Capture the cell that displays the provided text and extract its (X, Y) central coordinate. 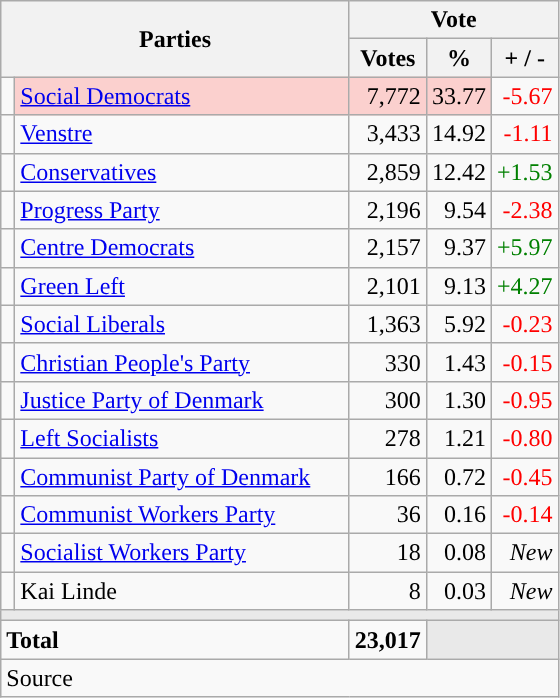
23,017 (388, 640)
36 (388, 515)
1.43 (458, 362)
8 (388, 591)
300 (388, 400)
Social Liberals (182, 324)
33.77 (458, 96)
Socialist Workers Party (182, 553)
1.21 (458, 438)
Vote (454, 20)
Communist Party of Denmark (182, 477)
Venstre (182, 134)
-0.80 (524, 438)
-0.15 (524, 362)
Votes (388, 58)
% (458, 58)
Progress Party (182, 210)
2,859 (388, 172)
Communist Workers Party (182, 515)
Justice Party of Denmark (182, 400)
-0.45 (524, 477)
Christian People's Party (182, 362)
2,157 (388, 248)
1.30 (458, 400)
2,196 (388, 210)
-0.95 (524, 400)
-5.67 (524, 96)
166 (388, 477)
-1.11 (524, 134)
+5.97 (524, 248)
0.08 (458, 553)
-2.38 (524, 210)
5.92 (458, 324)
-0.23 (524, 324)
9.37 (458, 248)
-0.14 (524, 515)
2,101 (388, 286)
Conservatives (182, 172)
1,363 (388, 324)
278 (388, 438)
+ / - (524, 58)
3,433 (388, 134)
0.03 (458, 591)
0.72 (458, 477)
Centre Democrats (182, 248)
Social Democrats (182, 96)
Source (280, 678)
Left Socialists (182, 438)
Total (176, 640)
0.16 (458, 515)
+4.27 (524, 286)
7,772 (388, 96)
Green Left (182, 286)
18 (388, 553)
9.13 (458, 286)
Parties (176, 39)
330 (388, 362)
Kai Linde (182, 591)
9.54 (458, 210)
14.92 (458, 134)
12.42 (458, 172)
+1.53 (524, 172)
